For the text-containing cell, return its midpoint in (x, y) coordinate format. 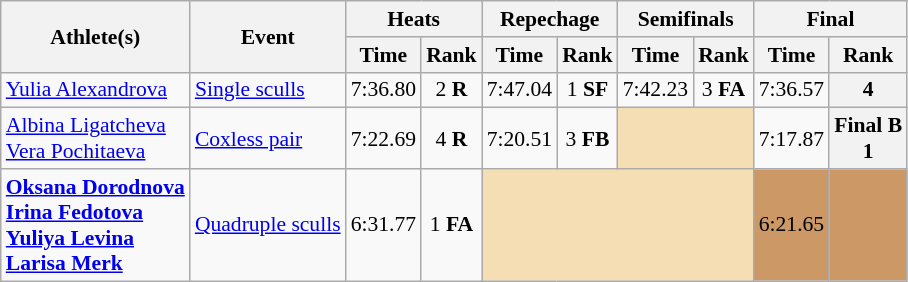
2 R (452, 90)
4 R (452, 138)
Heats (414, 19)
1 FA (452, 225)
3 FA (724, 90)
Semifinals (686, 19)
6:21.65 (792, 225)
Final (830, 19)
Final B1 (868, 138)
7:42.23 (656, 90)
Quadruple sculls (268, 225)
Repechage (550, 19)
Yulia Alexandrova (96, 90)
7:47.04 (520, 90)
1 SF (588, 90)
Albina LigatchevaVera Pochitaeva (96, 138)
Event (268, 36)
Oksana DorodnovaIrina FedotovaYuliya LevinaLarisa Merk (96, 225)
Single sculls (268, 90)
3 FB (588, 138)
Coxless pair (268, 138)
7:20.51 (520, 138)
7:36.57 (792, 90)
6:31.77 (384, 225)
7:17.87 (792, 138)
4 (868, 90)
7:36.80 (384, 90)
Athlete(s) (96, 36)
7:22.69 (384, 138)
